For the text-containing cell, return its midpoint in [X, Y] coordinate format. 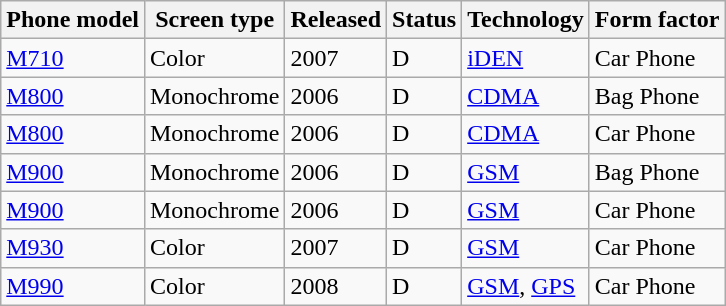
2008 [336, 286]
M930 [73, 248]
Status [424, 20]
Technology [526, 20]
Released [336, 20]
M710 [73, 58]
Phone model [73, 20]
Screen type [214, 20]
GSM, GPS [526, 286]
iDEN [526, 58]
Form factor [657, 20]
M990 [73, 286]
